Detect which cell encompasses the target text, then output its (X, Y) center coordinate. 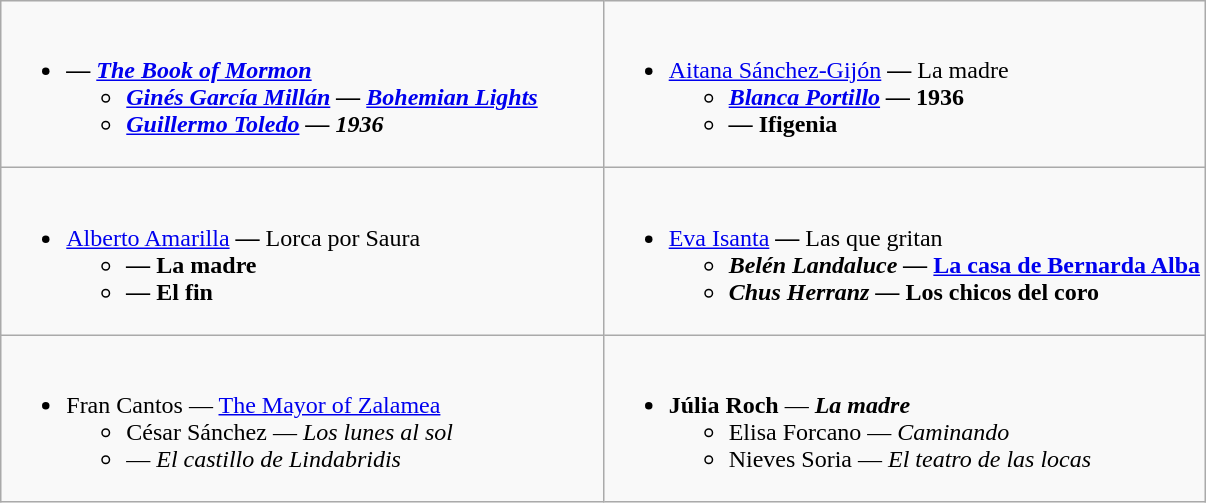
Alberto Amarilla — Lorca por Saura — La madre — El fin (302, 252)
Aitana Sánchez-Gijón — La madreBlanca Portillo — 1936 — Ifigenia (904, 84)
Fran Cantos — The Mayor of ZalameaCésar Sánchez — Los lunes al sol — El castillo de Lindabridis (302, 418)
— The Book of MormonGinés García Millán — Bohemian LightsGuillermo Toledo — 1936 (302, 84)
Eva Isanta — Las que gritanBelén Landaluce — La casa de Bernarda AlbaChus Herranz — Los chicos del coro (904, 252)
Júlia Roch — La madreElisa Forcano — CaminandoNieves Soria — El teatro de las locas (904, 418)
